Output the [x, y] coordinate of the center of the cell containing the given text.  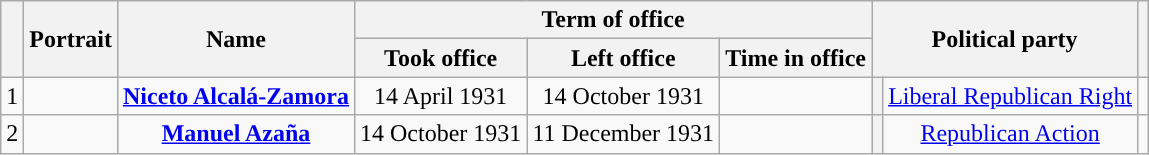
1 [12, 96]
2 [12, 134]
Political party [1005, 39]
Time in office [796, 58]
14 April 1931 [440, 96]
Niceto Alcalá-Zamora [236, 96]
Portrait [71, 39]
Manuel Azaña [236, 134]
11 December 1931 [624, 134]
Took office [440, 58]
Republican Action [1010, 134]
Term of office [612, 20]
Liberal Republican Right [1010, 96]
Name [236, 39]
Left office [624, 58]
